Scan for the cell matching the given text and deliver its [x, y] coordinate at center. 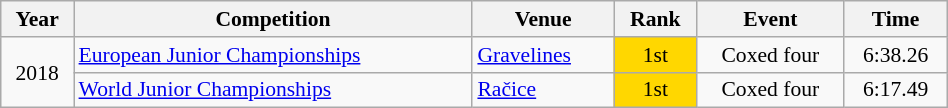
Venue [543, 19]
World Junior Championships [274, 90]
Time [896, 19]
2018 [38, 72]
Competition [274, 19]
Event [770, 19]
Račice [543, 90]
Gravelines [543, 55]
6:17.49 [896, 90]
European Junior Championships [274, 55]
Year [38, 19]
Rank [656, 19]
6:38.26 [896, 55]
